Return (X, Y) of the center of cell containing provided text 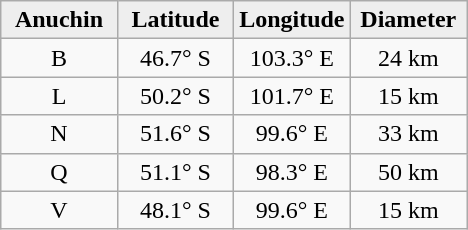
N (59, 134)
103.3° E (292, 58)
33 km (408, 134)
Anuchin (59, 20)
48.1° S (175, 210)
Q (59, 172)
46.7° S (175, 58)
B (59, 58)
50.2° S (175, 96)
L (59, 96)
24 km (408, 58)
50 km (408, 172)
Diameter (408, 20)
51.1° S (175, 172)
98.3° E (292, 172)
Latitude (175, 20)
51.6° S (175, 134)
V (59, 210)
Longitude (292, 20)
101.7° E (292, 96)
